Identify which cell holds the provided text, then report its (X, Y) central coordinate. 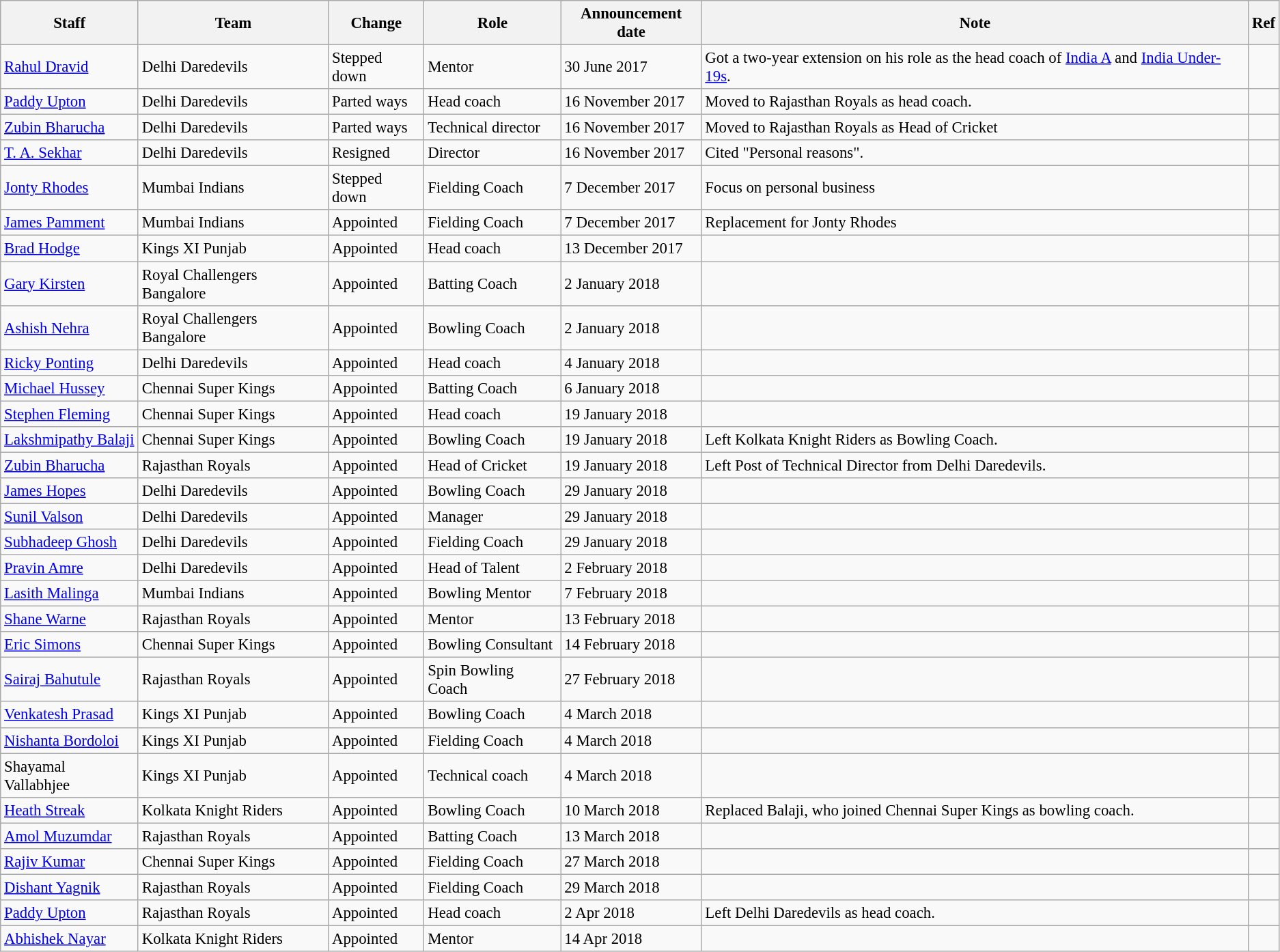
Bowling Mentor (492, 593)
Team (233, 23)
13 February 2018 (631, 619)
T. A. Sekhar (70, 153)
Replaced Balaji, who joined Chennai Super Kings as bowling coach. (975, 810)
Note (975, 23)
Dishant Yagnik (70, 887)
27 March 2018 (631, 862)
Abhishek Nayar (70, 938)
Manager (492, 516)
Resigned (376, 153)
2 February 2018 (631, 568)
Staff (70, 23)
James Pamment (70, 223)
Brad Hodge (70, 249)
30 June 2017 (631, 67)
13 March 2018 (631, 836)
Technical director (492, 128)
6 January 2018 (631, 388)
Ashish Nehra (70, 328)
Got a two-year extension on his role as the head coach of India A and India Under-19s. (975, 67)
Replacement for Jonty Rhodes (975, 223)
Left Delhi Daredevils as head coach. (975, 913)
Sunil Valson (70, 516)
Subhadeep Ghosh (70, 542)
Head of Talent (492, 568)
Shane Warne (70, 619)
Sairaj Bahutule (70, 680)
Left Kolkata Knight Riders as Bowling Coach. (975, 440)
2 Apr 2018 (631, 913)
Nishanta Bordoloi (70, 740)
29 March 2018 (631, 887)
13 December 2017 (631, 249)
Gary Kirsten (70, 284)
Ref (1264, 23)
Jonty Rhodes (70, 188)
Ricky Ponting (70, 363)
Change (376, 23)
Michael Hussey (70, 388)
Cited "Personal reasons". (975, 153)
James Hopes (70, 491)
Technical coach (492, 776)
Heath Streak (70, 810)
4 January 2018 (631, 363)
Left Post of Technical Director from Delhi Daredevils. (975, 465)
Rajiv Kumar (70, 862)
Lakshmipathy Balaji (70, 440)
Shayamal Vallabhjee (70, 776)
Pravin Amre (70, 568)
14 February 2018 (631, 645)
Announcement date (631, 23)
Spin Bowling Coach (492, 680)
Focus on personal business (975, 188)
Venkatesh Prasad (70, 715)
7 February 2018 (631, 593)
Eric Simons (70, 645)
Head of Cricket (492, 465)
27 February 2018 (631, 680)
Stephen Fleming (70, 414)
Director (492, 153)
Moved to Rajasthan Royals as Head of Cricket (975, 128)
Moved to Rajasthan Royals as head coach. (975, 102)
14 Apr 2018 (631, 938)
10 March 2018 (631, 810)
Bowling Consultant (492, 645)
Rahul Dravid (70, 67)
Role (492, 23)
Amol Muzumdar (70, 836)
Lasith Malinga (70, 593)
